Pinpoint the cell where the given text exists, returning its (x, y) midpoint coordinate. 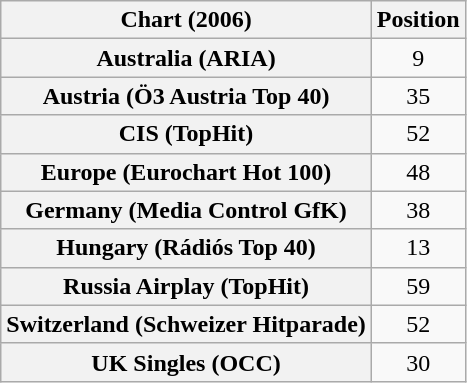
9 (418, 58)
59 (418, 286)
Germany (Media Control GfK) (186, 210)
Europe (Eurochart Hot 100) (186, 172)
48 (418, 172)
Hungary (Rádiós Top 40) (186, 248)
Austria (Ö3 Austria Top 40) (186, 96)
UK Singles (OCC) (186, 362)
Australia (ARIA) (186, 58)
Switzerland (Schweizer Hitparade) (186, 324)
Position (418, 20)
30 (418, 362)
Chart (2006) (186, 20)
35 (418, 96)
CIS (TopHit) (186, 134)
38 (418, 210)
Russia Airplay (TopHit) (186, 286)
13 (418, 248)
